For the text-containing cell, return its midpoint in [X, Y] coordinate format. 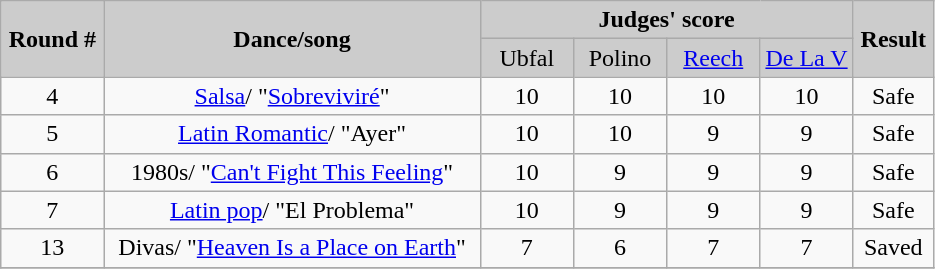
13 [52, 248]
Latin Romantic/ "Ayer" [292, 134]
Reech [714, 58]
4 [52, 96]
Polino [620, 58]
Saved [893, 248]
1980s/ "Can't Fight This Feeling" [292, 172]
5 [52, 134]
Salsa/ "Sobreviviré" [292, 96]
Latin pop/ "El Problema" [292, 210]
Judges' score [666, 20]
Dance/song [292, 39]
Result [893, 39]
Ubfal [526, 58]
Divas/ "Heaven Is a Place on Earth" [292, 248]
De La V [806, 58]
Round # [52, 39]
